Locate the cell with the specified text and output its (X, Y) center coordinate. 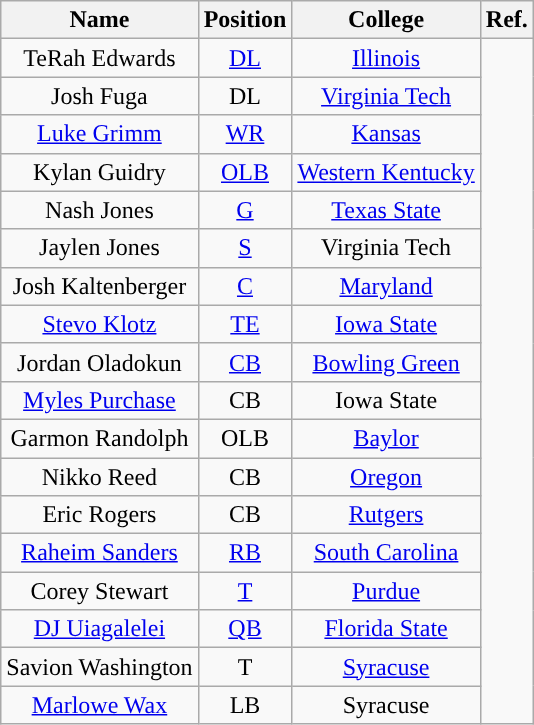
Bowling Green (386, 362)
Garmon Randolph (100, 438)
Marlowe Wax (100, 705)
Raheim Sanders (100, 553)
G (245, 210)
Name (100, 20)
South Carolina (386, 553)
WR (245, 134)
Texas State (386, 210)
S (245, 248)
Savion Washington (100, 667)
QB (245, 629)
RB (245, 553)
Nash Jones (100, 210)
Ref. (506, 20)
Josh Kaltenberger (100, 286)
Position (245, 20)
Rutgers (386, 515)
Luke Grimm (100, 134)
Kansas (386, 134)
Florida State (386, 629)
Kylan Guidry (100, 172)
Oregon (386, 477)
Myles Purchase (100, 400)
Stevo Klotz (100, 324)
Maryland (386, 286)
Eric Rogers (100, 515)
Baylor (386, 438)
Illinois (386, 58)
Corey Stewart (100, 591)
C (245, 286)
Purdue (386, 591)
Nikko Reed (100, 477)
TeRah Edwards (100, 58)
Josh Fuga (100, 96)
LB (245, 705)
College (386, 20)
Western Kentucky (386, 172)
Jaylen Jones (100, 248)
DJ Uiagalelei (100, 629)
Jordan Oladokun (100, 362)
TE (245, 324)
